Pinpoint the cell where the given text exists, returning its (X, Y) midpoint coordinate. 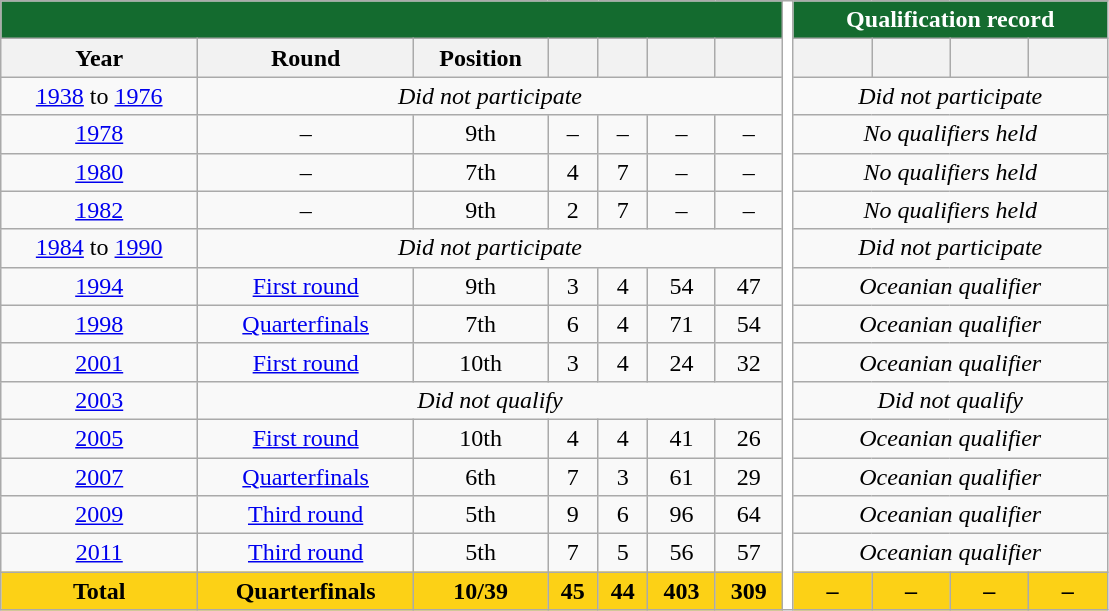
29 (748, 477)
47 (748, 286)
64 (748, 515)
1938 to 1976 (100, 96)
41 (682, 438)
2 (573, 210)
2009 (100, 515)
61 (682, 477)
10/39 (481, 591)
6th (481, 477)
44 (623, 591)
5 (623, 553)
9 (573, 515)
2011 (100, 553)
24 (682, 362)
2007 (100, 477)
Year (100, 58)
45 (573, 591)
71 (682, 324)
2003 (100, 400)
57 (748, 553)
56 (682, 553)
96 (682, 515)
1984 to 1990 (100, 248)
2005 (100, 438)
32 (748, 362)
309 (748, 591)
2001 (100, 362)
1998 (100, 324)
Qualification record (950, 20)
Round (306, 58)
1982 (100, 210)
Position (481, 58)
403 (682, 591)
26 (748, 438)
1978 (100, 134)
1994 (100, 286)
1980 (100, 172)
Total (100, 591)
